For the text-containing cell, return its midpoint in (X, Y) coordinate format. 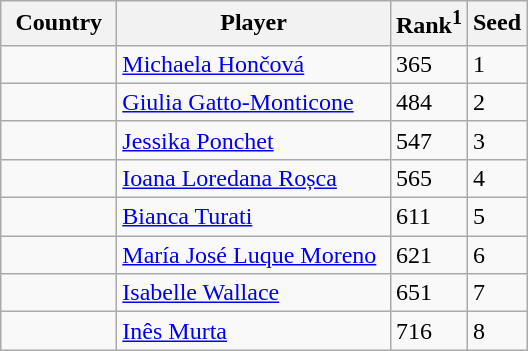
565 (428, 178)
8 (496, 331)
Giulia Gatto-Monticone (254, 102)
611 (428, 217)
Jessika Ponchet (254, 140)
621 (428, 255)
Ioana Loredana Roșca (254, 178)
547 (428, 140)
1 (496, 64)
Seed (496, 24)
4 (496, 178)
Michaela Hončová (254, 64)
2 (496, 102)
5 (496, 217)
Player (254, 24)
484 (428, 102)
Country (59, 24)
Isabelle Wallace (254, 293)
716 (428, 331)
6 (496, 255)
651 (428, 293)
365 (428, 64)
Inês Murta (254, 331)
María José Luque Moreno (254, 255)
Bianca Turati (254, 217)
Rank1 (428, 24)
7 (496, 293)
3 (496, 140)
